For the text-containing cell, return its midpoint in (x, y) coordinate format. 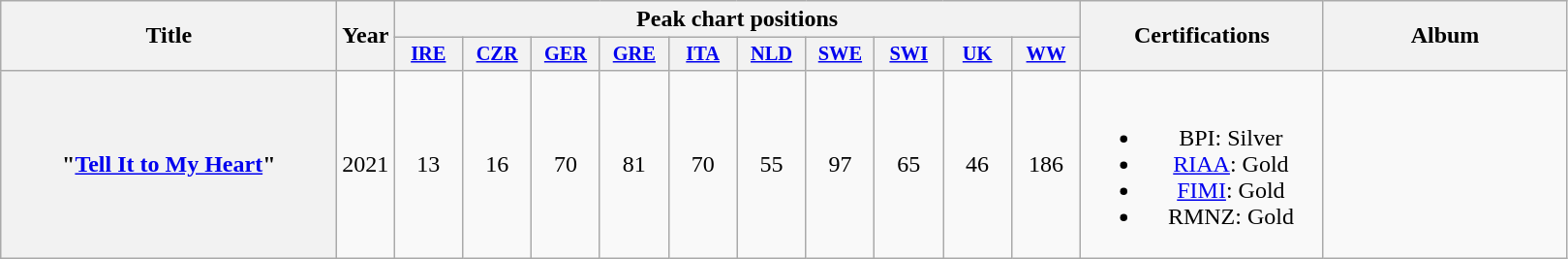
13 (428, 164)
16 (498, 164)
BPI: SilverRIAA: GoldFIMI: GoldRMNZ: Gold (1201, 164)
Certifications (1201, 36)
"Tell It to My Heart" (169, 164)
65 (908, 164)
46 (978, 164)
Peak chart positions (738, 19)
SWI (908, 54)
IRE (428, 54)
UK (978, 54)
81 (633, 164)
2021 (366, 164)
55 (771, 164)
Title (169, 36)
97 (841, 164)
ITA (703, 54)
GRE (633, 54)
CZR (498, 54)
GER (566, 54)
Year (366, 36)
NLD (771, 54)
WW (1046, 54)
Album (1445, 36)
SWE (841, 54)
186 (1046, 164)
